Extract the [x, y] coordinate from the center of the cell holding the provided text.  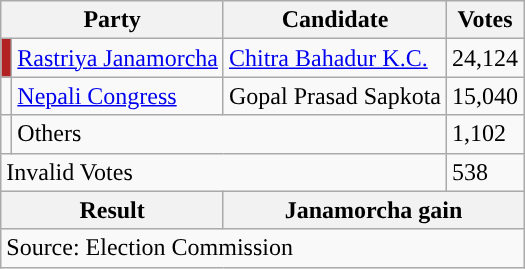
Chitra Bahadur K.C. [334, 58]
Invalid Votes [224, 172]
Others [230, 134]
1,102 [486, 134]
538 [486, 172]
Result [112, 210]
Rastriya Janamorcha [118, 58]
Source: Election Commission [262, 248]
Votes [486, 20]
15,040 [486, 96]
Janamorcha gain [373, 210]
Candidate [334, 20]
Gopal Prasad Sapkota [334, 96]
Nepali Congress [118, 96]
Party [112, 20]
24,124 [486, 58]
